Return the [X, Y] coordinate for the center point of the cell that contains the specified text.  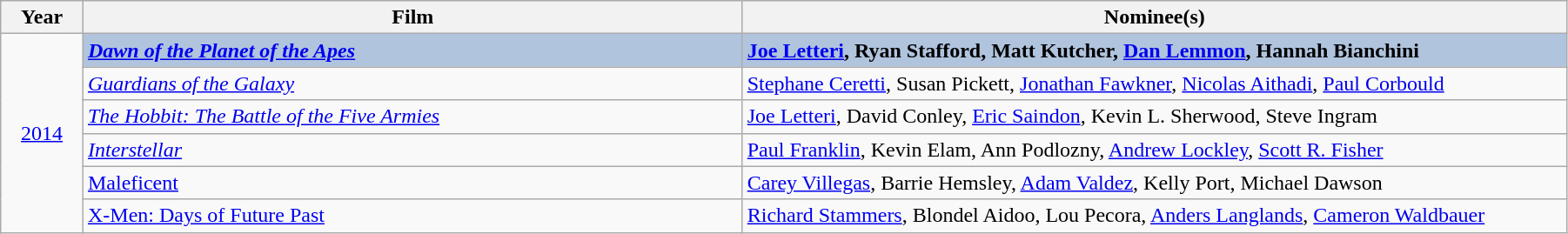
Stephane Ceretti, Susan Pickett, Jonathan Fawkner, Nicolas Aithadi, Paul Corbould [1154, 84]
2014 [42, 133]
Year [42, 17]
Carey Villegas, Barrie Hemsley, Adam Valdez, Kelly Port, Michael Dawson [1154, 183]
Maleficent [412, 183]
Interstellar [412, 150]
Richard Stammers, Blondel Aidoo, Lou Pecora, Anders Langlands, Cameron Waldbauer [1154, 216]
Film [412, 17]
Nominee(s) [1154, 17]
Joe Letteri, Ryan Stafford, Matt Kutcher, Dan Lemmon, Hannah Bianchini [1154, 50]
Paul Franklin, Kevin Elam, Ann Podlozny, Andrew Lockley, Scott R. Fisher [1154, 150]
Joe Letteri, David Conley, Eric Saindon, Kevin L. Sherwood, Steve Ingram [1154, 117]
The Hobbit: The Battle of the Five Armies [412, 117]
Guardians of the Galaxy [412, 84]
X-Men: Days of Future Past [412, 216]
Dawn of the Planet of the Apes [412, 50]
